Determine the [x, y] coordinate at the center of the cell enclosing the given text.  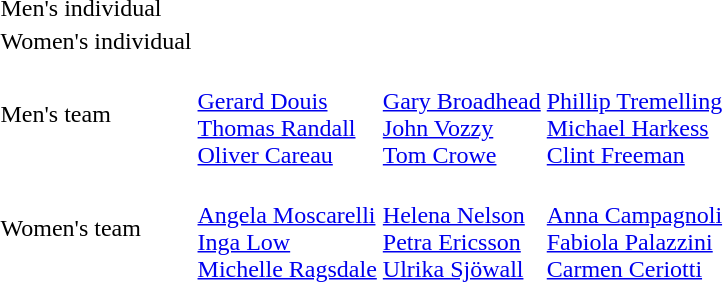
Phillip Tremelling Michael Harkess Clint Freeman [634, 114]
Gary Broadhead John Vozzy Tom Crowe [462, 114]
Gerard Douis Thomas Randall Oliver Careau [287, 114]
